Locate the cell with the specified text and output its (X, Y) center coordinate. 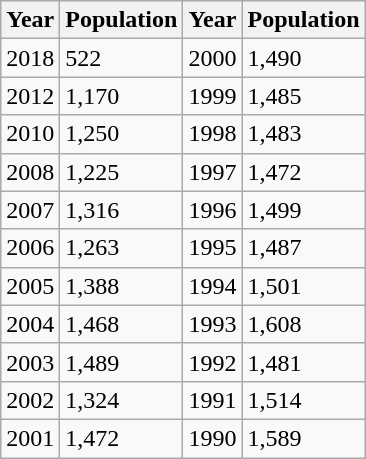
1996 (212, 210)
1998 (212, 134)
2001 (30, 438)
1,514 (304, 400)
2003 (30, 362)
1992 (212, 362)
2006 (30, 248)
1,324 (122, 400)
1,490 (304, 58)
1993 (212, 324)
2002 (30, 400)
1,225 (122, 172)
1,485 (304, 96)
1,501 (304, 286)
1999 (212, 96)
1,316 (122, 210)
1,489 (122, 362)
1990 (212, 438)
1,481 (304, 362)
2010 (30, 134)
522 (122, 58)
2004 (30, 324)
1,388 (122, 286)
2005 (30, 286)
2012 (30, 96)
1,263 (122, 248)
1997 (212, 172)
1995 (212, 248)
1,487 (304, 248)
2008 (30, 172)
1,468 (122, 324)
1,589 (304, 438)
2000 (212, 58)
1,250 (122, 134)
1,483 (304, 134)
1994 (212, 286)
2007 (30, 210)
2018 (30, 58)
1,170 (122, 96)
1,608 (304, 324)
1991 (212, 400)
1,499 (304, 210)
